Scan for the cell matching the given text and deliver its (X, Y) coordinate at center. 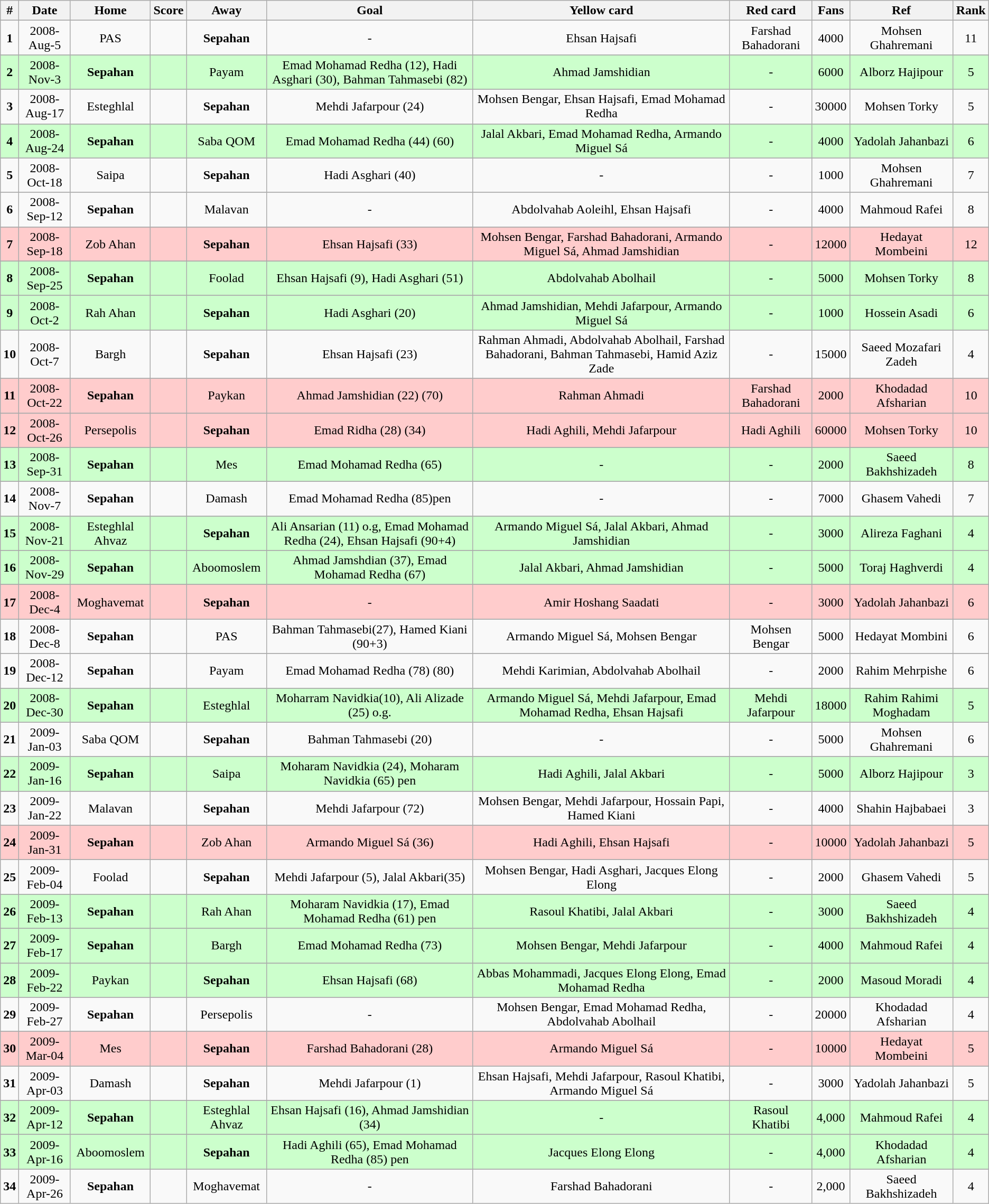
Mohsen Bengar, Ehsan Hajsafi, Emad Mohamad Redha (601, 107)
Bahman Tahmasebi(27), Hamed Kiani (90+3) (370, 636)
26 (10, 911)
Toraj Haghverdi (901, 567)
Mohsen Bengar, Mehdi Jafarpour (601, 946)
2008-Dec-12 (44, 671)
2008-Aug-5 (44, 38)
Hadi Aghili (65), Emad Mohamad Redha (85) pen (370, 1152)
19 (10, 671)
Ehsan Hajsafi (9), Hadi Asghari (51) (370, 278)
27 (10, 946)
Emad Mohamad Redha (65) (370, 465)
2009-Jan-31 (44, 842)
Mohsen Bengar (771, 636)
20 (10, 705)
2008-Dec-30 (44, 705)
2009-Feb-22 (44, 979)
6000 (831, 72)
Ehsan Hajsafi (23) (370, 354)
2009-Feb-27 (44, 1014)
Farshad Bahadorani (28) (370, 1049)
20000 (831, 1014)
Goal (370, 11)
Date (44, 11)
Mehdi Jafarpour (72) (370, 808)
Amir Hoshang Saadati (601, 602)
Rahman Ahmadi (601, 395)
Hadi Aghili, Mehdi Jafarpour (601, 430)
2,000 (831, 1187)
24 (10, 842)
60000 (831, 430)
15 (10, 534)
Mehdi Jafarpour (5), Jalal Akbari(35) (370, 877)
34 (10, 1187)
12000 (831, 244)
2008-Nov-7 (44, 499)
2008-Sep-18 (44, 244)
Jacques Elong Elong (601, 1152)
Mehdi Karimian, Abdolvahab Abolhail (601, 671)
Rahim Mehrpishe (901, 671)
Armando Miguel Sá (36) (370, 842)
Saeed Mozafari Zadeh (901, 354)
Emad Mohamad Redha (78) (80) (370, 671)
Jalal Akbari, Emad Mohamad Redha, Armando Miguel Sá (601, 141)
2008-Nov-3 (44, 72)
2009-Feb-04 (44, 877)
2009-Apr-03 (44, 1083)
2008-Dec-4 (44, 602)
Home (110, 11)
2008-Dec-8 (44, 636)
18000 (831, 705)
Bahman Tahmasebi (20) (370, 740)
Masoud Moradi (901, 979)
30 (10, 1049)
Mehdi Jafarpour (771, 705)
Hadi Aghili (771, 430)
Mohsen Bengar, Hadi Asghari, Jacques Elong Elong (601, 877)
21 (10, 740)
Ehsan Hajsafi, Mehdi Jafarpour, Rasoul Khatibi, Armando Miguel Sá (601, 1083)
Armando Miguel Sá, Mohsen Bengar (601, 636)
Moharam Navidkia (24), Moharam Navidkia (65) pen (370, 773)
2008-Oct-22 (44, 395)
2009-Apr-16 (44, 1152)
Hossein Asadi (901, 313)
Hadi Asghari (20) (370, 313)
14 (10, 499)
Rahman Ahmadi, Abdolvahab Abolhail, Farshad Bahadorani, Bahman Tahmasebi, Hamid Aziz Zade (601, 354)
Hadi Aghili, Jalal Akbari (601, 773)
Yellow card (601, 11)
Armando Miguel Sá, Mehdi Jafarpour, Emad Mohamad Redha, Ehsan Hajsafi (601, 705)
33 (10, 1152)
25 (10, 877)
Ehsan Hajsafi (16), Ahmad Jamshidian (34) (370, 1118)
17 (10, 602)
Ali Ansarian (11) o.g, Emad Mohamad Redha (24), Ehsan Hajsafi (90+4) (370, 534)
# (10, 11)
31 (10, 1083)
Jalal Akbari, Ahmad Jamshidian (601, 567)
Mohsen Bengar, Mehdi Jafarpour, Hossain Papi, Hamed Kiani (601, 808)
2009-Jan-22 (44, 808)
Mehdi Jafarpour (24) (370, 107)
Rank (971, 11)
Rasoul Khatibi, Jalal Akbari (601, 911)
Score (169, 11)
Fans (831, 11)
Emad Mohamad Redha (12), Hadi Asghari (30), Bahman Tahmasebi (82) (370, 72)
2009-Mar-04 (44, 1049)
15000 (831, 354)
2009-Apr-26 (44, 1187)
13 (10, 465)
2 (10, 72)
2008-Oct-2 (44, 313)
Hedayat Mombini (901, 636)
Abdolvahab Aoleihl, Ehsan Hajsafi (601, 209)
1 (10, 38)
2009-Jan-16 (44, 773)
29 (10, 1014)
18 (10, 636)
Hadi Asghari (40) (370, 175)
7000 (831, 499)
Alireza Faghani (901, 534)
Shahin Hajbabaei (901, 808)
2008-Sep-12 (44, 209)
2009-Jan-03 (44, 740)
Emad Ridha (28) (34) (370, 430)
Ehsan Hajsafi (33) (370, 244)
2008-Aug-17 (44, 107)
Rahim Rahimi Moghadam (901, 705)
Mohsen Bengar, Farshad Bahadorani, Armando Miguel Sá, Ahmad Jamshidian (601, 244)
Ahmad Jamshdian (37), Emad Mohamad Redha (67) (370, 567)
Hadi Aghili, Ehsan Hajsafi (601, 842)
Ehsan Hajsafi (68) (370, 979)
2008-Sep-31 (44, 465)
Red card (771, 11)
2009-Feb-17 (44, 946)
2008-Oct-26 (44, 430)
Armando Miguel Sá (601, 1049)
22 (10, 773)
2008-Oct-18 (44, 175)
Armando Miguel Sá, Jalal Akbari, Ahmad Jamshidian (601, 534)
16 (10, 567)
Abdolvahab Abolhail (601, 278)
2008-Nov-29 (44, 567)
Mehdi Jafarpour (1) (370, 1083)
Emad Mohamad Redha (44) (60) (370, 141)
Ref (901, 11)
2008-Aug-24 (44, 141)
2008-Sep-25 (44, 278)
Away (227, 11)
32 (10, 1118)
9 (10, 313)
2008-Nov-21 (44, 534)
28 (10, 979)
30000 (831, 107)
Ehsan Hajsafi (601, 38)
Emad Mohamad Redha (73) (370, 946)
Moharram Navidkia(10), Ali Alizade (25) o.g. (370, 705)
Emad Mohamad Redha (85)pen (370, 499)
Abbas Mohammadi, Jacques Elong Elong, Emad Mohamad Redha (601, 979)
Ahmad Jamshidian (601, 72)
2009-Apr-12 (44, 1118)
2008-Oct-7 (44, 354)
Ahmad Jamshidian, Mehdi Jafarpour, Armando Miguel Sá (601, 313)
23 (10, 808)
2009-Feb-13 (44, 911)
Mohsen Bengar, Emad Mohamad Redha, Abdolvahab Abolhail (601, 1014)
Ahmad Jamshidian (22) (70) (370, 395)
Rasoul Khatibi (771, 1118)
Moharam Navidkia (17), Emad Mohamad Redha (61) pen (370, 911)
